For the text-containing cell, return its midpoint in (X, Y) coordinate format. 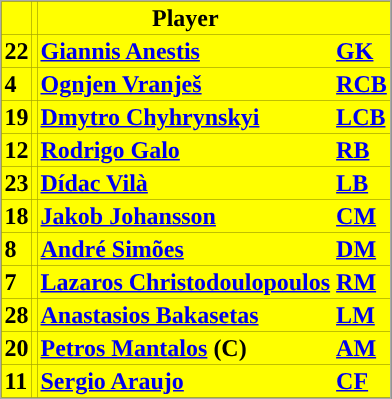
CM (362, 216)
11 (17, 380)
12 (17, 150)
Player (186, 18)
LM (362, 314)
Dmytro Chyhrynskyi (186, 116)
4 (17, 84)
Petros Mantalos (C) (186, 348)
7 (17, 282)
RM (362, 282)
20 (17, 348)
Anastasios Bakasetas (186, 314)
DM (362, 248)
8 (17, 248)
LB (362, 182)
18 (17, 216)
Jakob Johansson (186, 216)
Giannis Anestis (186, 50)
CF (362, 380)
Lazaros Christodoulopoulos (186, 282)
28 (17, 314)
LCB (362, 116)
22 (17, 50)
RB (362, 150)
Sergio Araujo (186, 380)
Ognjen Vranješ (186, 84)
AM (362, 348)
19 (17, 116)
Rodrigo Galo (186, 150)
André Simões (186, 248)
Dídac Vilà (186, 182)
RCB (362, 84)
23 (17, 182)
GK (362, 50)
